Find where the given text appears and provide that cell's center as [x, y] coordinate. 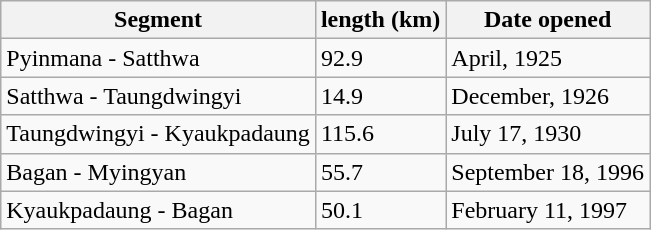
Satthwa - Taungdwingyi [158, 96]
92.9 [380, 58]
Bagan - Myingyan [158, 172]
April, 1925 [548, 58]
Pyinmana - Satthwa [158, 58]
Kyaukpadaung - Bagan [158, 210]
14.9 [380, 96]
Segment [158, 20]
length (km) [380, 20]
February 11, 1997 [548, 210]
Taungdwingyi - Kyaukpadaung [158, 134]
115.6 [380, 134]
55.7 [380, 172]
Date opened [548, 20]
September 18, 1996 [548, 172]
July 17, 1930 [548, 134]
50.1 [380, 210]
December, 1926 [548, 96]
